Provide the (x, y) coordinate of the cell's center where the given text is located.  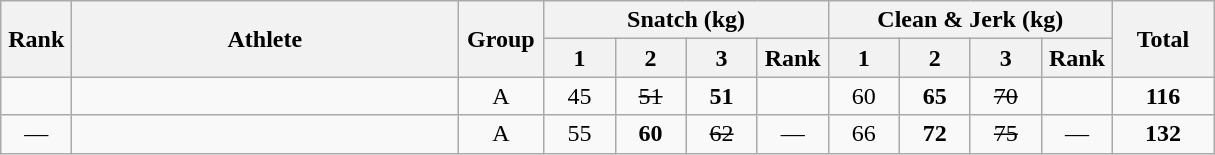
72 (934, 134)
66 (864, 134)
55 (580, 134)
116 (1162, 96)
Snatch (kg) (686, 20)
Group (501, 39)
70 (1006, 96)
Athlete (265, 39)
132 (1162, 134)
Clean & Jerk (kg) (970, 20)
75 (1006, 134)
Total (1162, 39)
65 (934, 96)
45 (580, 96)
62 (722, 134)
